Output the [X, Y] coordinate of the center of the cell containing the given text.  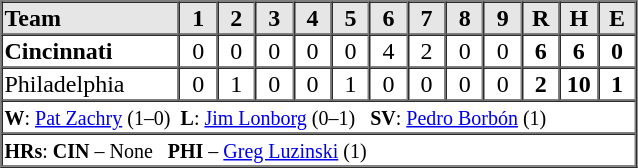
E [617, 18]
Team [91, 18]
3 [274, 18]
W: Pat Zachry (1–0) L: Jim Lonborg (0–1) SV: Pedro Borbón (1) [319, 116]
Cincinnati [91, 50]
Philadelphia [91, 84]
R [541, 18]
7 [427, 18]
H [579, 18]
10 [579, 84]
8 [465, 18]
9 [503, 18]
5 [350, 18]
HRs: CIN – None PHI – Greg Luzinski (1) [319, 150]
